Find where the given text appears and provide that cell's center as [x, y] coordinate. 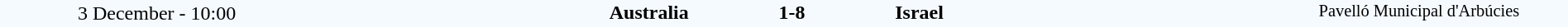
3 December - 10:00 [157, 13]
Pavelló Municipal d'Arbúcies [1419, 13]
1-8 [791, 12]
Australia [501, 12]
Israel [1082, 12]
